Locate the cell with the specified text and output its [X, Y] center coordinate. 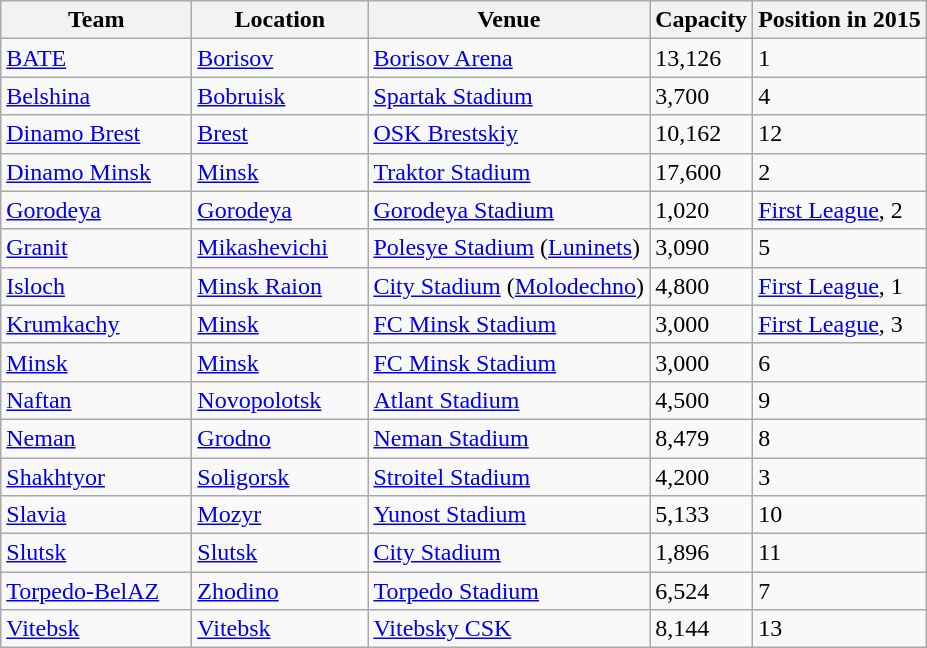
Stroitel Stadium [509, 477]
Borisov [280, 58]
17,600 [702, 172]
Zhodino [280, 591]
Krumkachy [96, 324]
Spartak Stadium [509, 96]
3,700 [702, 96]
Neman [96, 438]
4 [840, 96]
Vitebsky CSK [509, 629]
8,144 [702, 629]
1,020 [702, 210]
4,500 [702, 400]
First League, 1 [840, 286]
City Stadium [509, 553]
OSK Brestskiy [509, 134]
Naftan [96, 400]
3 [840, 477]
Mikashevichi [280, 248]
Position in 2015 [840, 20]
Dinamo Brest [96, 134]
Atlant Stadium [509, 400]
Belshina [96, 96]
First League, 3 [840, 324]
10 [840, 515]
Minsk Raion [280, 286]
10,162 [702, 134]
City Stadium (Molodechno) [509, 286]
2 [840, 172]
Yunost Stadium [509, 515]
4,200 [702, 477]
Mozyr [280, 515]
BATE [96, 58]
Brest [280, 134]
Location [280, 20]
5 [840, 248]
Bobruisk [280, 96]
Gorodeya Stadium [509, 210]
12 [840, 134]
6 [840, 362]
Torpedo Stadium [509, 591]
Dinamo Minsk [96, 172]
Shakhtyor [96, 477]
Venue [509, 20]
4,800 [702, 286]
13,126 [702, 58]
Soligorsk [280, 477]
8,479 [702, 438]
Novopolotsk [280, 400]
Neman Stadium [509, 438]
Isloch [96, 286]
1 [840, 58]
Capacity [702, 20]
First League, 2 [840, 210]
Torpedo-BelAZ [96, 591]
9 [840, 400]
13 [840, 629]
3,090 [702, 248]
6,524 [702, 591]
Grodno [280, 438]
Granit [96, 248]
Traktor Stadium [509, 172]
Team [96, 20]
7 [840, 591]
Polesye Stadium (Luninets) [509, 248]
1,896 [702, 553]
11 [840, 553]
8 [840, 438]
Slavia [96, 515]
Borisov Arena [509, 58]
5,133 [702, 515]
